Output the (x, y) coordinate of the center of the cell containing the given text.  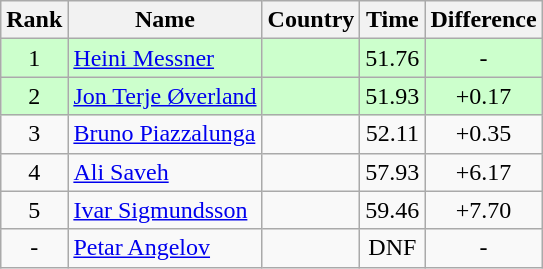
Ali Saveh (165, 172)
Name (165, 20)
51.93 (392, 96)
3 (34, 134)
Petar Angelov (165, 248)
+6.17 (484, 172)
Ivar Sigmundsson (165, 210)
4 (34, 172)
+7.70 (484, 210)
Heini Messner (165, 58)
Time (392, 20)
Country (311, 20)
Difference (484, 20)
52.11 (392, 134)
+0.17 (484, 96)
5 (34, 210)
2 (34, 96)
57.93 (392, 172)
DNF (392, 248)
Jon Terje Øverland (165, 96)
Bruno Piazzalunga (165, 134)
51.76 (392, 58)
59.46 (392, 210)
Rank (34, 20)
+0.35 (484, 134)
1 (34, 58)
